Pinpoint the cell where the given text exists, returning its [x, y] midpoint coordinate. 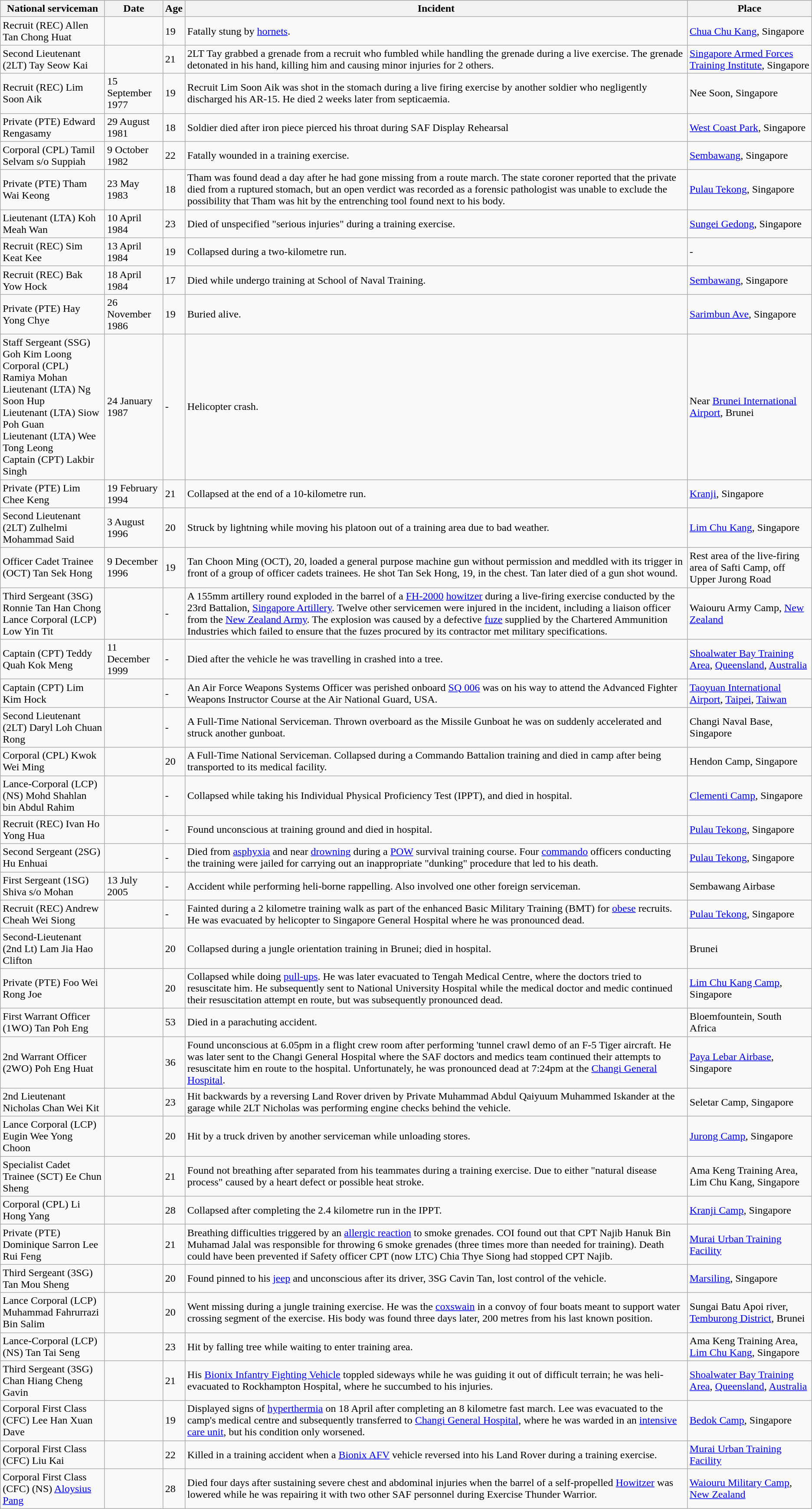
Second Lieutenant (2LT) Tay Seow Kai [53, 59]
Recruit (REC) Ivan Ho Yong Hua [53, 829]
Captain (CPT) Lim Kim Hock [53, 693]
2nd Warrant Officer (2WO) Poh Eng Huat [53, 1063]
3 August 1996 [134, 528]
Lance Corporal (LCP) Eugin Wee Yong Choon [53, 1136]
Hit by a truck driven by another serviceman while unloading stores. [436, 1136]
Buried alive. [436, 314]
23 May 1983 [134, 190]
Changi Naval Base, Singapore [750, 727]
Collapsed while taking his Individual Physical Proficiency Test (IPPT), and died in hospital. [436, 795]
Place [750, 9]
19 February 1994 [134, 494]
Died of unspecified "serious injuries" during a training exercise. [436, 224]
Died in a parachuting accident. [436, 1022]
26 November 1986 [134, 314]
Private (PTE) Edward Rengasamy [53, 128]
Corporal (CPL) Li Hong Yang [53, 1210]
Helicopter crash. [436, 407]
Second Sergeant (2SG) Hu Enhuai [53, 858]
Fatally wounded in a training exercise. [436, 155]
Kranji, Singapore [750, 494]
Sarimbun Ave, Singapore [750, 314]
9 October 1982 [134, 155]
Died after the vehicle he was travelling in crashed into a tree. [436, 659]
Lim Chu Kang Camp, Singapore [750, 988]
24 January 1987 [134, 407]
Singapore Armed Forces Training Institute, Singapore [750, 59]
11 December 1999 [134, 659]
Nee Soon, Singapore [750, 93]
First Sergeant (1SG) Shiva s/o Mohan [53, 886]
First Warrant Officer (1WO) Tan Poh Eng [53, 1022]
Recruit (REC) Allen Tan Chong Huat [53, 31]
A Full-Time National Serviceman. Thrown overboard as the Missile Gunboat he was on suddenly accelerated and struck another gunboat. [436, 727]
Age [174, 9]
Collapsed during a two-kilometre run. [436, 252]
Accident while performing heli-borne rappelling. Also involved one other foreign serviceman. [436, 886]
Third Sergeant (3SG) Tan Mou Sheng [53, 1279]
Marsiling, Singapore [750, 1279]
Near Brunei International Airport, Brunei [750, 407]
29 August 1981 [134, 128]
National serviceman [53, 9]
Sembawang Airbase [750, 886]
Third Sergeant (3SG) Chan Hiang Cheng Gavin [53, 1381]
Seletar Camp, Singapore [750, 1103]
Private (PTE) Foo Wei Rong Joe [53, 988]
Collapsed at the end of a 10-kilometre run. [436, 494]
Lieutenant (LTA) Koh Meah Wan [53, 224]
Private (PTE) Tham Wai Keong [53, 190]
Recruit (REC) Andrew Cheah Wei Siong [53, 914]
Taoyuan International Airport, Taipei, Taiwan [750, 693]
Paya Lebar Airbase, Singapore [750, 1063]
Soldier died after iron piece pierced his throat during SAF Display Rehearsal [436, 128]
Specialist Cadet Trainee (SCT) Ee Chun Sheng [53, 1176]
Third Sergeant (3SG) Ronnie Tan Han ChongLance Corporal (LCP) Low Yin Tit [53, 613]
Officer Cadet Trainee (OCT) Tan Sek Hong [53, 568]
Collapsed during a jungle orientation training in Brunei; died in hospital. [436, 948]
Date [134, 9]
9 December 1996 [134, 568]
Lance-Corporal (LCP) (NS) Tan Tai Seng [53, 1346]
Lance-Corporal (LCP) (NS) Mohd Shahlan bin Abdul Rahim [53, 795]
Corporal First Class (CFC) (NS) Aloysius Pang [53, 1489]
Chua Chu Kang, Singapore [750, 31]
Second Lieutenant (2LT) Zulhelmi Mohammad Said [53, 528]
Kranji Camp, Singapore [750, 1210]
Corporal First Class (CFC) Liu Kai [53, 1455]
Corporal First Class (CFC) Lee Han Xuan Dave [53, 1421]
Brunei [750, 948]
Second-Lieutenant (2nd Lt) Lam Jia Hao Clifton [53, 948]
Bedok Camp, Singapore [750, 1421]
13 July 2005 [134, 886]
Recruit (REC) Bak Yow Hock [53, 280]
Hendon Camp, Singapore [750, 762]
Struck by lightning while moving his platoon out of a training area due to bad weather. [436, 528]
17 [174, 280]
Died while undergo training at School of Naval Training. [436, 280]
18 April 1984 [134, 280]
Lim Chu Kang, Singapore [750, 528]
Private (PTE) Dominique Sarron Lee Rui Feng [53, 1244]
Bloemfountein, South Africa [750, 1022]
Recruit (REC) Lim Soon Aik [53, 93]
15 September 1977 [134, 93]
Corporal (CPL) Tamil Selvam s/o Suppiah [53, 155]
Lance Corporal (LCP) Muhammad Fahrurrazi Bin Salim [53, 1313]
Second Lieutenant (2LT) Daryl Loh Chuan Rong [53, 727]
53 [174, 1022]
Clementi Camp, Singapore [750, 795]
Found pinned to his jeep and unconscious after its driver, 3SG Cavin Tan, lost control of the vehicle. [436, 1279]
Waiouru Army Camp, New Zealand [750, 613]
Corporal (CPL) Kwok Wei Ming [53, 762]
Killed in a training accident when a Bionix AFV vehicle reversed into his Land Rover during a training exercise. [436, 1455]
Sungai Batu Apoi river, Temburong District, Brunei [750, 1313]
Incident [436, 9]
Recruit (REC) Sim Keat Kee [53, 252]
Private (PTE) Hay Yong Chye [53, 314]
Collapsed after completing the 2.4 kilometre run in the IPPT. [436, 1210]
Fatally stung by hornets. [436, 31]
West Coast Park, Singapore [750, 128]
Jurong Camp, Singapore [750, 1136]
Sungei Gedong, Singapore [750, 224]
Rest area of the live-firing area of Safti Camp, off Upper Jurong Road [750, 568]
Hit by falling tree while waiting to enter training area. [436, 1346]
13 April 1984 [134, 252]
36 [174, 1063]
Private (PTE) Lim Chee Keng [53, 494]
A Full-Time National Serviceman. Collapsed during a Commando Battalion training and died in camp after being transported to its medical facility. [436, 762]
Captain (CPT) Teddy Quah Kok Meng [53, 659]
Found unconscious at training ground and died in hospital. [436, 829]
Waiouru Military Camp, New Zealand [750, 1489]
2nd Lieutenant Nicholas Chan Wei Kit [53, 1103]
10 April 1984 [134, 224]
